Pinpoint the cell where the given text exists, returning its [x, y] midpoint coordinate. 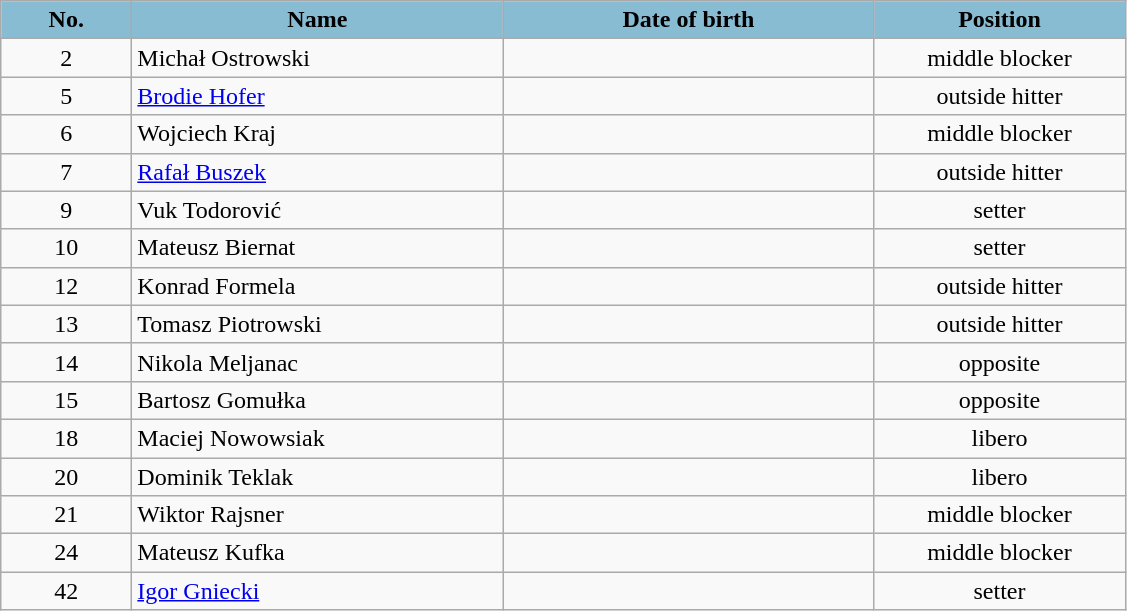
Vuk Todorović [318, 210]
Mateusz Biernat [318, 248]
24 [66, 553]
21 [66, 515]
Brodie Hofer [318, 96]
10 [66, 248]
Konrad Formela [318, 286]
18 [66, 438]
15 [66, 400]
Wiktor Rajsner [318, 515]
7 [66, 172]
Bartosz Gomułka [318, 400]
No. [66, 20]
Mateusz Kufka [318, 553]
Rafał Buszek [318, 172]
6 [66, 134]
2 [66, 58]
Dominik Teklak [318, 477]
42 [66, 591]
13 [66, 324]
Maciej Nowowsiak [318, 438]
20 [66, 477]
12 [66, 286]
Position [1000, 20]
Nikola Meljanac [318, 362]
Michał Ostrowski [318, 58]
5 [66, 96]
Tomasz Piotrowski [318, 324]
Wojciech Kraj [318, 134]
9 [66, 210]
Date of birth [688, 20]
14 [66, 362]
Name [318, 20]
Igor Gniecki [318, 591]
